Extract the (X, Y) coordinate from the center of the cell holding the provided text.  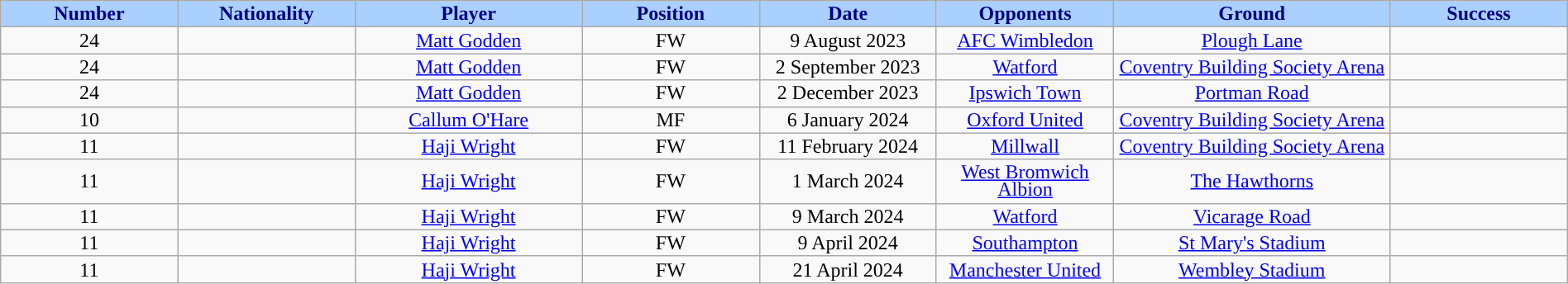
Position (671, 14)
Southampton (1025, 243)
Player (468, 14)
Plough Lane (1252, 40)
Wembley Stadium (1252, 269)
Date (848, 14)
21 April 2024 (848, 269)
Ground (1252, 14)
Portman Road (1252, 93)
9 August 2023 (848, 40)
11 February 2024 (848, 146)
St Mary's Stadium (1252, 243)
9 April 2024 (848, 243)
9 March 2024 (848, 216)
2 December 2023 (848, 93)
Ipswich Town (1025, 93)
Millwall (1025, 146)
Opponents (1025, 14)
10 (89, 120)
West Bromwich Albion (1025, 182)
AFC Wimbledon (1025, 40)
Vicarage Road (1252, 216)
Nationality (266, 14)
MF (671, 120)
The Hawthorns (1252, 182)
2 September 2023 (848, 67)
Oxford United (1025, 120)
Success (1479, 14)
6 January 2024 (848, 120)
Callum O'Hare (468, 120)
1 March 2024 (848, 182)
Number (89, 14)
Manchester United (1025, 269)
